Return the [x, y] coordinate for the center point of the cell that contains the specified text.  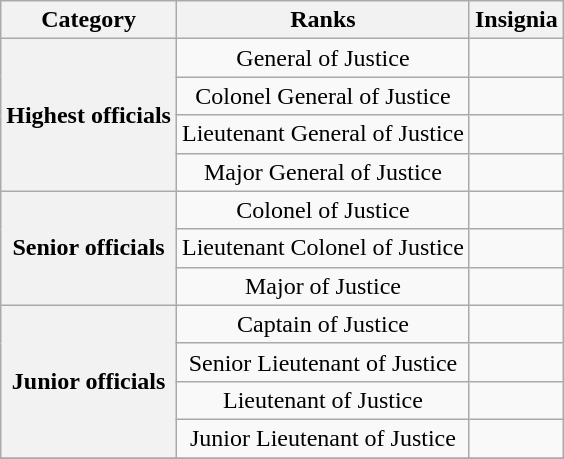
Major General of Justice [322, 172]
General of Justice [322, 58]
Lieutenant General of Justice [322, 134]
Junior Lieutenant of Justice [322, 438]
Colonel General of Justice [322, 96]
Captain of Justice [322, 324]
Ranks [322, 20]
Junior officials [89, 381]
Lieutenant Colonel of Justice [322, 248]
Senior Lieutenant of Justice [322, 362]
Major of Justice [322, 286]
Highest officials [89, 115]
Insignia [516, 20]
Senior officials [89, 248]
Category [89, 20]
Colonel of Justice [322, 210]
Lieutenant of Justice [322, 400]
